From the cell containing the given text, extract its center point as (X, Y) coordinate. 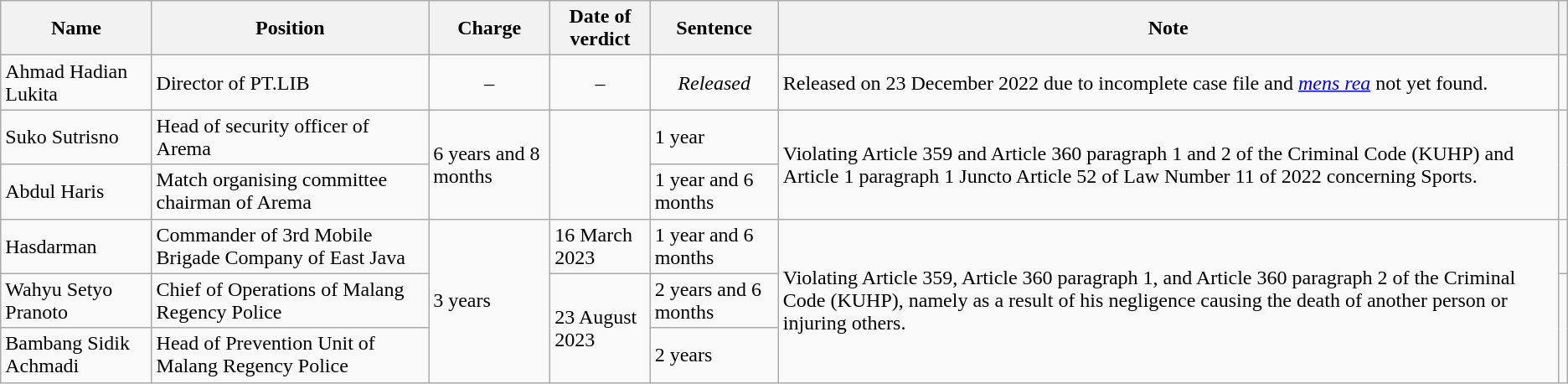
Director of PT.LIB (290, 82)
Name (76, 29)
2 years (714, 355)
23 August 2023 (600, 328)
Released on 23 December 2022 due to incomplete case file and mens rea not yet found. (1168, 82)
2 years and 6 months (714, 300)
Wahyu Setyo Pranoto (76, 300)
Charge (489, 29)
Suko Sutrisno (76, 138)
Commander of 3rd Mobile Brigade Company of East Java (290, 246)
Sentence (714, 29)
Match organising committee chairman of Arema (290, 191)
1 year (714, 138)
6 years and 8 months (489, 164)
Head of security officer of Arema (290, 138)
Note (1168, 29)
3 years (489, 300)
Chief of Operations of Malang Regency Police (290, 300)
Position (290, 29)
Head of Prevention Unit of Malang Regency Police (290, 355)
Ahmad Hadian Lukita (76, 82)
Bambang Sidik Achmadi (76, 355)
16 March 2023 (600, 246)
Date of verdict (600, 29)
Abdul Haris (76, 191)
Hasdarman (76, 246)
Released (714, 82)
